From the cell containing the given text, extract its center point as [X, Y] coordinate. 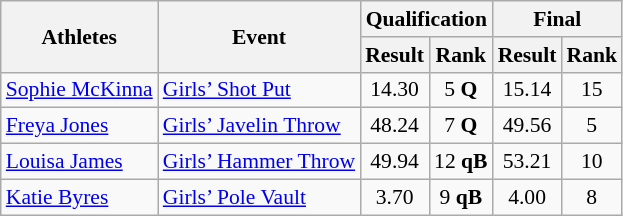
4.00 [528, 197]
5 [592, 126]
Girls’ Shot Put [259, 90]
Louisa James [80, 162]
15.14 [528, 90]
10 [592, 162]
7 Q [461, 126]
Final [558, 19]
Freya Jones [80, 126]
Katie Byres [80, 197]
49.94 [394, 162]
9 qB [461, 197]
53.21 [528, 162]
Athletes [80, 36]
8 [592, 197]
Girls’ Hammer Throw [259, 162]
Girls’ Javelin Throw [259, 126]
Qualification [426, 19]
3.70 [394, 197]
Sophie McKinna [80, 90]
49.56 [528, 126]
5 Q [461, 90]
12 qB [461, 162]
48.24 [394, 126]
Girls’ Pole Vault [259, 197]
15 [592, 90]
Event [259, 36]
14.30 [394, 90]
